Return the [x, y] coordinate for the center point of the cell that contains the specified text.  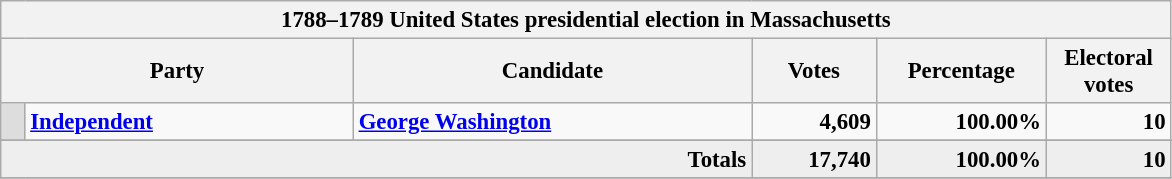
Percentage [961, 72]
George Washington [552, 122]
1788–1789 United States presidential election in Massachusetts [586, 20]
Totals [376, 160]
Votes [814, 72]
17,740 [814, 160]
4,609 [814, 122]
Party [178, 72]
Electoral votes [1108, 72]
Candidate [552, 72]
Independent [189, 122]
